Locate the cell with the specified text and output its [x, y] center coordinate. 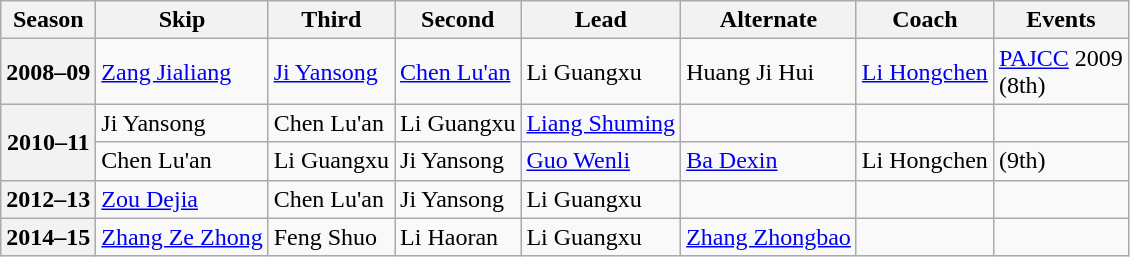
Liang Shuming [601, 123]
Li Haoran [458, 237]
Ba Dexin [769, 161]
Skip [182, 20]
Zhang Ze Zhong [182, 237]
Second [458, 20]
Zhang Zhongbao [769, 237]
PAJCC 2009 (8th) [1060, 72]
Events [1060, 20]
2012–13 [48, 199]
Feng Shuo [331, 237]
2010–11 [48, 142]
Zang Jialiang [182, 72]
2014–15 [48, 237]
Guo Wenli [601, 161]
Season [48, 20]
Zou Dejia [182, 199]
Alternate [769, 20]
Third [331, 20]
Coach [924, 20]
Huang Ji Hui [769, 72]
Lead [601, 20]
2008–09 [48, 72]
(9th) [1060, 161]
